Scan for the cell matching the given text and deliver its (X, Y) coordinate at center. 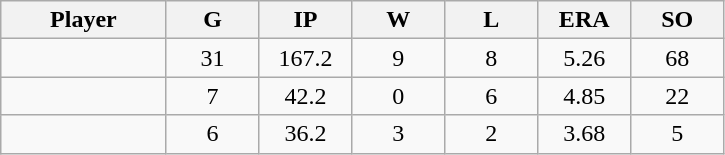
W (398, 20)
3 (398, 134)
SO (678, 20)
G (212, 20)
9 (398, 58)
IP (306, 20)
0 (398, 96)
36.2 (306, 134)
3.68 (584, 134)
167.2 (306, 58)
2 (492, 134)
7 (212, 96)
L (492, 20)
5.26 (584, 58)
5 (678, 134)
8 (492, 58)
31 (212, 58)
4.85 (584, 96)
42.2 (306, 96)
68 (678, 58)
Player (84, 20)
22 (678, 96)
ERA (584, 20)
